Scan for the cell matching the given text and deliver its [X, Y] coordinate at center. 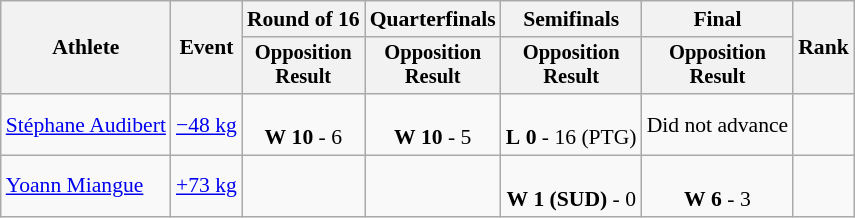
Round of 16 [304, 19]
Stéphane Audibert [86, 124]
Quarterfinals [433, 19]
+73 kg [206, 186]
Rank [824, 48]
Final [718, 19]
W 6 - 3 [718, 186]
Yoann Miangue [86, 186]
W 1 (SUD) - 0 [572, 186]
−48 kg [206, 124]
Semifinals [572, 19]
Did not advance [718, 124]
Event [206, 48]
L 0 - 16 (PTG) [572, 124]
Athlete [86, 48]
W 10 - 5 [433, 124]
W 10 - 6 [304, 124]
